Provide the [X, Y] coordinate of the cell's center where the given text is located.  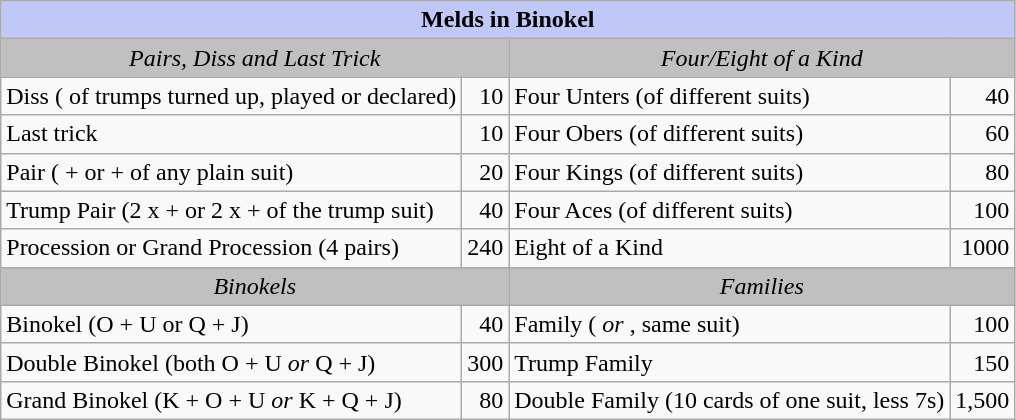
Four Kings (of different suits) [730, 172]
1,500 [982, 400]
Procession or Grand Procession (4 pairs) [232, 248]
Four Aces (of different suits) [730, 210]
Four/Eight of a Kind [762, 58]
Last trick [232, 134]
Family ( or , same suit) [730, 324]
Four Obers (of different suits) [730, 134]
Trump Family [730, 362]
Melds in Binokel [508, 20]
Trump Pair (2 x + or 2 x + of the trump suit) [232, 210]
Binokel (O + U or Q + J) [232, 324]
Diss ( of trumps turned up, played or declared) [232, 96]
20 [486, 172]
Four Unters (of different suits) [730, 96]
Double Family (10 cards of one suit, less 7s) [730, 400]
1000 [982, 248]
Eight of a Kind [730, 248]
60 [982, 134]
Binokels [255, 286]
Double Binokel (both O + U or Q + J) [232, 362]
150 [982, 362]
Pair ( + or + of any plain suit) [232, 172]
240 [486, 248]
Grand Binokel (K + O + U or K + Q + J) [232, 400]
300 [486, 362]
Pairs, Diss and Last Trick [255, 58]
Families [762, 286]
